Locate the cell with the specified text and output its (X, Y) center coordinate. 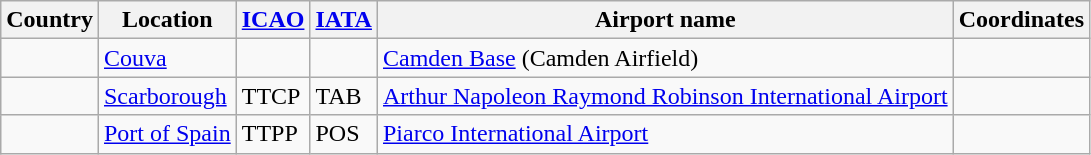
Port of Spain (167, 134)
POS (344, 134)
Scarborough (167, 96)
Arthur Napoleon Raymond Robinson International Airport (665, 96)
Location (167, 20)
ICAO (273, 20)
TAB (344, 96)
IATA (344, 20)
Piarco International Airport (665, 134)
Couva (167, 58)
Country (50, 20)
Camden Base (Camden Airfield) (665, 58)
Coordinates (1021, 20)
TTCP (273, 96)
Airport name (665, 20)
TTPP (273, 134)
